Identify which cell holds the provided text, then report its [x, y] central coordinate. 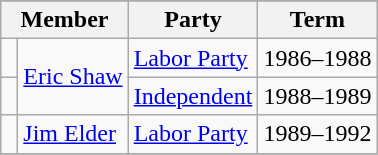
Jim Elder [73, 134]
Eric Shaw [73, 77]
1986–1988 [318, 58]
1989–1992 [318, 134]
1988–1989 [318, 96]
Independent [193, 96]
Party [193, 20]
Member [64, 20]
Term [318, 20]
